Determine the [X, Y] coordinate at the center of the cell enclosing the given text.  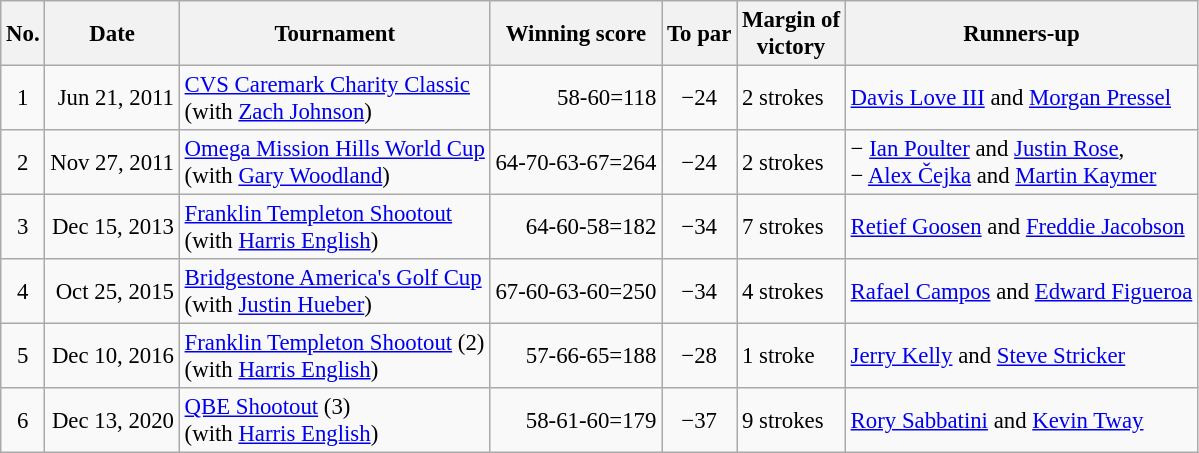
Dec 13, 2020 [112, 420]
Oct 25, 2015 [112, 292]
Jerry Kelly and Steve Stricker [1021, 356]
58-60=118 [576, 98]
Bridgestone America's Golf Cup(with Justin Hueber) [334, 292]
5 [23, 356]
CVS Caremark Charity Classic(with Zach Johnson) [334, 98]
Rafael Campos and Edward Figueroa [1021, 292]
No. [23, 34]
Date [112, 34]
Winning score [576, 34]
Dec 15, 2013 [112, 228]
1 stroke [792, 356]
Retief Goosen and Freddie Jacobson [1021, 228]
64-70-63-67=264 [576, 162]
−28 [700, 356]
57-66-65=188 [576, 356]
7 strokes [792, 228]
− Ian Poulter and Justin Rose, − Alex Čejka and Martin Kaymer [1021, 162]
Franklin Templeton Shootout (2)(with Harris English) [334, 356]
9 strokes [792, 420]
6 [23, 420]
67-60-63-60=250 [576, 292]
4 [23, 292]
64-60-58=182 [576, 228]
Rory Sabbatini and Kevin Tway [1021, 420]
Davis Love III and Morgan Pressel [1021, 98]
QBE Shootout (3)(with Harris English) [334, 420]
Margin ofvictory [792, 34]
Omega Mission Hills World Cup(with Gary Woodland) [334, 162]
4 strokes [792, 292]
3 [23, 228]
58-61-60=179 [576, 420]
Franklin Templeton Shootout(with Harris English) [334, 228]
−37 [700, 420]
Tournament [334, 34]
1 [23, 98]
Runners-up [1021, 34]
Dec 10, 2016 [112, 356]
2 [23, 162]
To par [700, 34]
Jun 21, 2011 [112, 98]
Nov 27, 2011 [112, 162]
